Return (X, Y) of the center of cell containing provided text 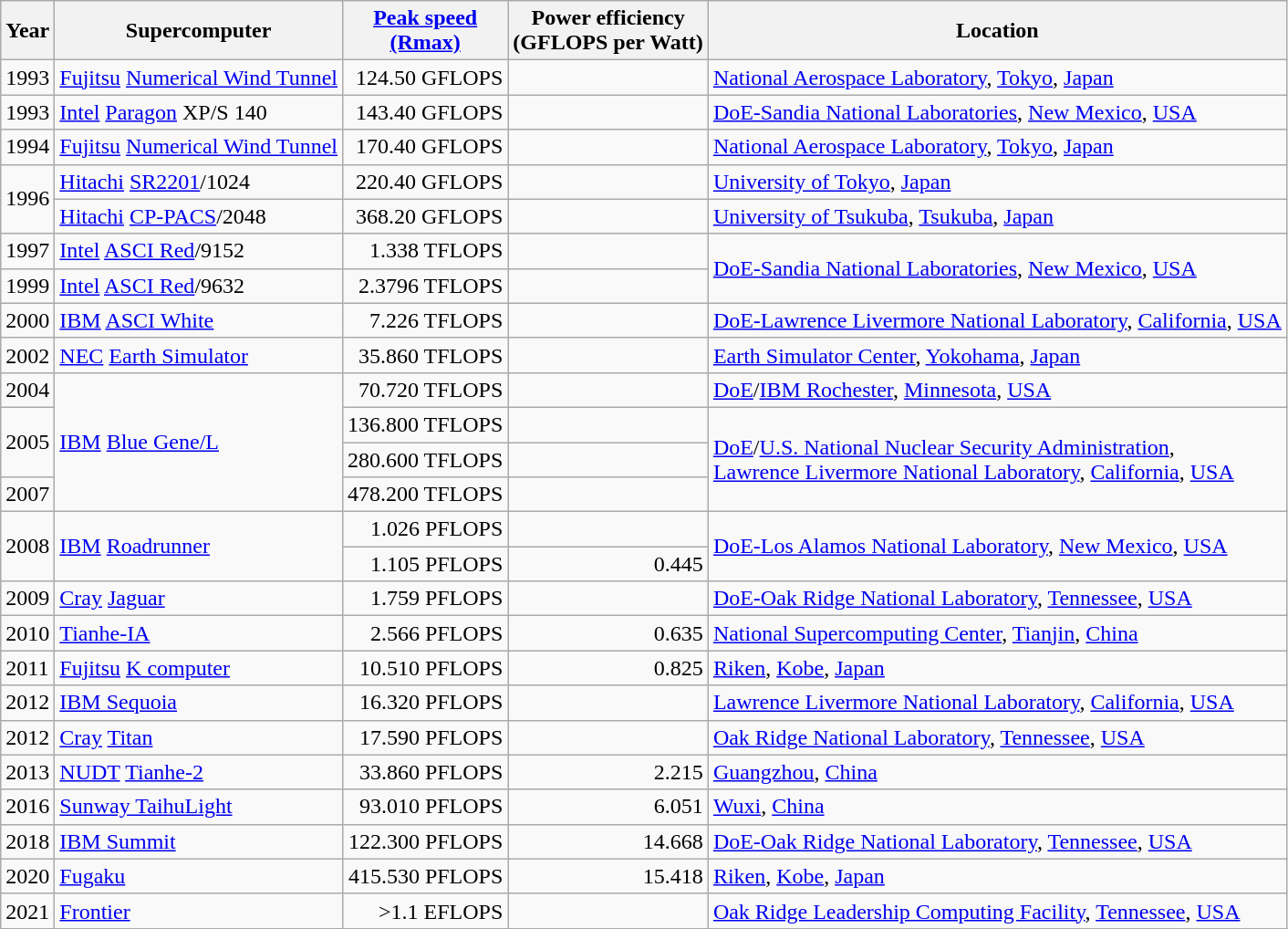
1997 (27, 251)
Fujitsu K computer (199, 668)
DoE-Los Alamos National Laboratory, New Mexico, USA (997, 547)
2016 (27, 807)
2013 (27, 772)
Location (997, 31)
>1.1 EFLOPS (425, 911)
6.051 (608, 807)
1994 (27, 147)
DoE-Lawrence Livermore National Laboratory, California, USA (997, 320)
2007 (27, 495)
Frontier (199, 911)
NUDT Tianhe-2 (199, 772)
Sunway TaihuLight (199, 807)
143.40 GFLOPS (425, 112)
IBM Roadrunner (199, 547)
University of Tsukuba, Tsukuba, Japan (997, 216)
IBM Blue Gene/L (199, 442)
IBM ASCI White (199, 320)
70.720 TFLOPS (425, 390)
Peak speed(Rmax) (425, 31)
0.825 (608, 668)
Intel ASCI Red/9152 (199, 251)
280.600 TFLOPS (425, 459)
0.635 (608, 633)
1.759 PFLOPS (425, 599)
415.530 PFLOPS (425, 876)
Oak Ridge National Laboratory, Tennessee, USA (997, 737)
0.445 (608, 564)
16.320 PFLOPS (425, 703)
Tianhe-IA (199, 633)
DoE/U.S. National Nuclear Security Administration,Lawrence Livermore National Laboratory, California, USA (997, 459)
2018 (27, 841)
Power efficiency(GFLOPS per Watt) (608, 31)
35.860 TFLOPS (425, 355)
170.40 GFLOPS (425, 147)
368.20 GFLOPS (425, 216)
Year (27, 31)
Hitachi CP-PACS/2048 (199, 216)
10.510 PFLOPS (425, 668)
IBM Sequoia (199, 703)
2002 (27, 355)
2011 (27, 668)
1999 (27, 286)
1.338 TFLOPS (425, 251)
2020 (27, 876)
1996 (27, 199)
2004 (27, 390)
2008 (27, 547)
17.590 PFLOPS (425, 737)
Hitachi SR2201/1024 (199, 182)
Fugaku (199, 876)
IBM Summit (199, 841)
93.010 PFLOPS (425, 807)
2.566 PFLOPS (425, 633)
1.026 PFLOPS (425, 529)
136.800 TFLOPS (425, 424)
DoE/IBM Rochester, Minnesota, USA (997, 390)
Earth Simulator Center, Yokohama, Japan (997, 355)
122.300 PFLOPS (425, 841)
2000 (27, 320)
1.105 PFLOPS (425, 564)
7.226 TFLOPS (425, 320)
NEC Earth Simulator (199, 355)
2005 (27, 442)
124.50 GFLOPS (425, 78)
478.200 TFLOPS (425, 495)
Lawrence Livermore National Laboratory, California, USA (997, 703)
2021 (27, 911)
220.40 GFLOPS (425, 182)
15.418 (608, 876)
2.3796 TFLOPS (425, 286)
Supercomputer (199, 31)
2.215 (608, 772)
2009 (27, 599)
National Supercomputing Center, Tianjin, China (997, 633)
33.860 PFLOPS (425, 772)
Intel Paragon XP/S 140 (199, 112)
Cray Titan (199, 737)
Guangzhou, China (997, 772)
2010 (27, 633)
14.668 (608, 841)
Wuxi, China (997, 807)
Oak Ridge Leadership Computing Facility, Tennessee, USA (997, 911)
Intel ASCI Red/9632 (199, 286)
University of Tokyo, Japan (997, 182)
Cray Jaguar (199, 599)
